Locate the cell with the specified text and output its [X, Y] center coordinate. 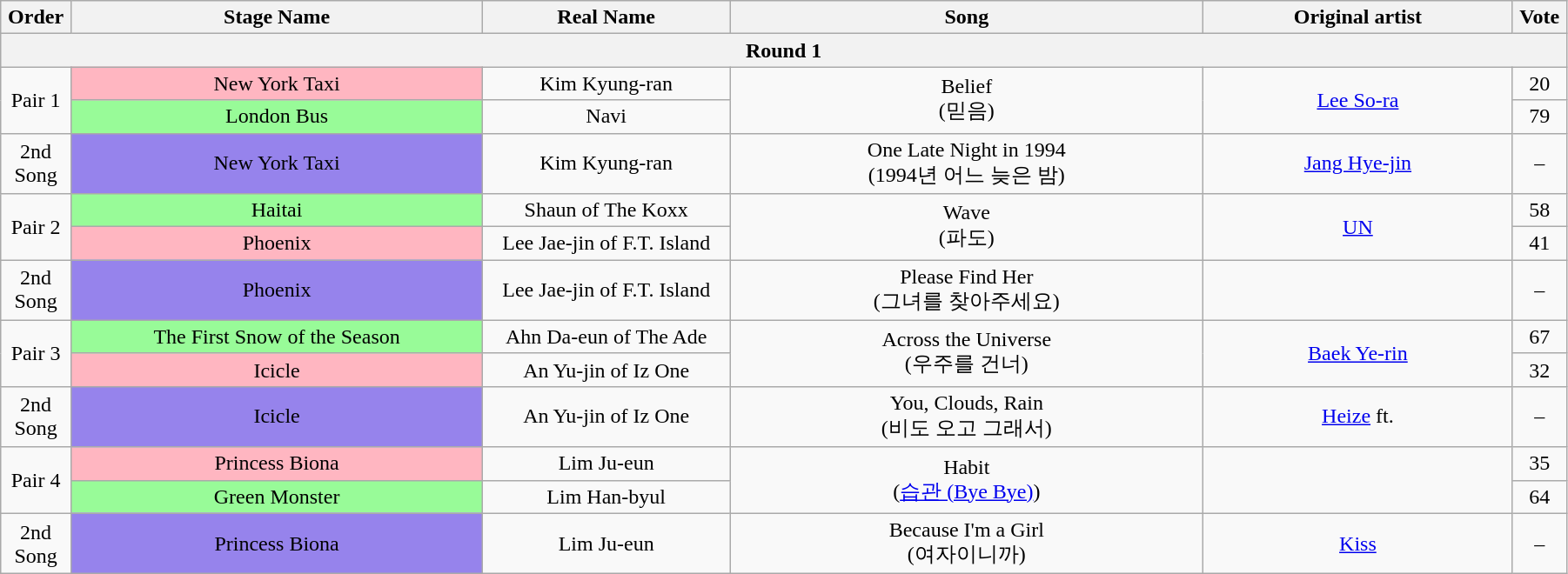
Green Monster [277, 497]
32 [1540, 370]
20 [1540, 83]
Pair 4 [37, 480]
Pair 1 [37, 100]
Order [37, 17]
58 [1540, 210]
Navi [606, 117]
Heize ft. [1357, 417]
Original artist [1357, 17]
Song [967, 17]
Shaun of The Koxx [606, 210]
Round 1 [784, 50]
Pair 3 [37, 353]
67 [1540, 337]
Ahn Da-eun of The Ade [606, 337]
UN [1357, 227]
One Late Night in 1994(1994년 어느 늦은 밤) [967, 164]
Vote [1540, 17]
The First Snow of the Season [277, 337]
Across the Universe(우주를 건너) [967, 353]
Please Find Her(그녀를 찾아주세요) [967, 290]
Belief(믿음) [967, 100]
Real Name [606, 17]
Lee So-ra [1357, 100]
Habit(습관 (Bye Bye)) [967, 480]
Lim Han-byul [606, 497]
Baek Ye-rin [1357, 353]
41 [1540, 244]
64 [1540, 497]
Kiss [1357, 544]
35 [1540, 464]
Because I'm a Girl(여자이니까) [967, 544]
You, Clouds, Rain(비도 오고 그래서) [967, 417]
Haitai [277, 210]
Stage Name [277, 17]
Pair 2 [37, 227]
Jang Hye-jin [1357, 164]
79 [1540, 117]
Wave(파도) [967, 227]
London Bus [277, 117]
